Provide the (x, y) coordinate of the cell's center where the given text is located.  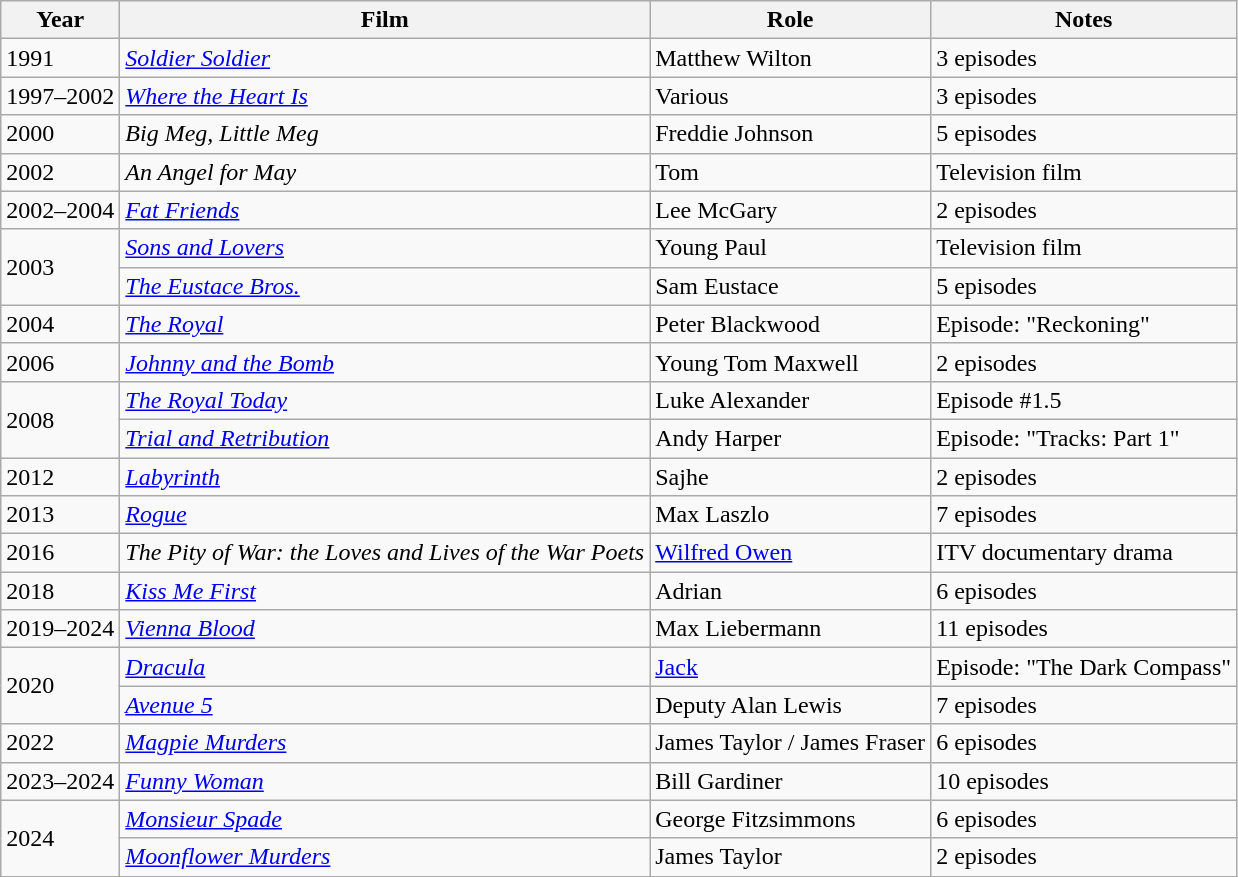
Role (790, 20)
Sajhe (790, 477)
Freddie Johnson (790, 134)
Young Tom Maxwell (790, 362)
2002–2004 (60, 210)
Episode: "Tracks: Part 1" (1084, 438)
James Taylor (790, 857)
Adrian (790, 591)
Bill Gardiner (790, 781)
Moonflower Murders (385, 857)
Kiss Me First (385, 591)
Funny Woman (385, 781)
2016 (60, 553)
Notes (1084, 20)
1991 (60, 58)
Tom (790, 172)
Year (60, 20)
Sam Eustace (790, 286)
2002 (60, 172)
2019–2024 (60, 629)
James Taylor / James Fraser (790, 743)
2008 (60, 419)
Lee McGary (790, 210)
2004 (60, 324)
2022 (60, 743)
2018 (60, 591)
Jack (790, 667)
The Royal (385, 324)
Where the Heart Is (385, 96)
Episode: "The Dark Compass" (1084, 667)
Johnny and the Bomb (385, 362)
George Fitzsimmons (790, 819)
Various (790, 96)
Max Liebermann (790, 629)
2003 (60, 267)
10 episodes (1084, 781)
Luke Alexander (790, 400)
2013 (60, 515)
2023–2024 (60, 781)
1997–2002 (60, 96)
Fat Friends (385, 210)
Deputy Alan Lewis (790, 705)
An Angel for May (385, 172)
Magpie Murders (385, 743)
Peter Blackwood (790, 324)
Andy Harper (790, 438)
Avenue 5 (385, 705)
Big Meg, Little Meg (385, 134)
Episode #1.5 (1084, 400)
Monsieur Spade (385, 819)
Vienna Blood (385, 629)
2000 (60, 134)
Trial and Retribution (385, 438)
2006 (60, 362)
Max Laszlo (790, 515)
Wilfred Owen (790, 553)
2024 (60, 838)
The Eustace Bros. (385, 286)
11 episodes (1084, 629)
Young Paul (790, 248)
The Pity of War: the Loves and Lives of the War Poets (385, 553)
Soldier Soldier (385, 58)
Matthew Wilton (790, 58)
2020 (60, 686)
Episode: "Reckoning" (1084, 324)
2012 (60, 477)
Film (385, 20)
Sons and Lovers (385, 248)
The Royal Today (385, 400)
Dracula (385, 667)
Rogue (385, 515)
ITV documentary drama (1084, 553)
Labyrinth (385, 477)
